From the cell containing the given text, extract its center point as (X, Y) coordinate. 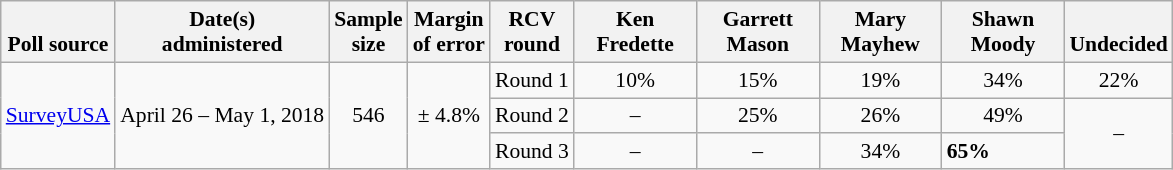
10% (636, 80)
22% (1118, 80)
RCVround (532, 32)
26% (880, 116)
± 4.8% (449, 116)
Marginof error (449, 32)
GarrettMason (758, 32)
MaryMayhew (880, 32)
Date(s)administered (222, 32)
ShawnMoody (1004, 32)
65% (1004, 152)
Round 1 (532, 80)
Round 3 (532, 152)
SurveyUSA (58, 116)
Round 2 (532, 116)
KenFredette (636, 32)
15% (758, 80)
49% (1004, 116)
25% (758, 116)
Undecided (1118, 32)
Samplesize (368, 32)
Poll source (58, 32)
April 26 – May 1, 2018 (222, 116)
19% (880, 80)
546 (368, 116)
